Return [X, Y] of the center of cell containing provided text 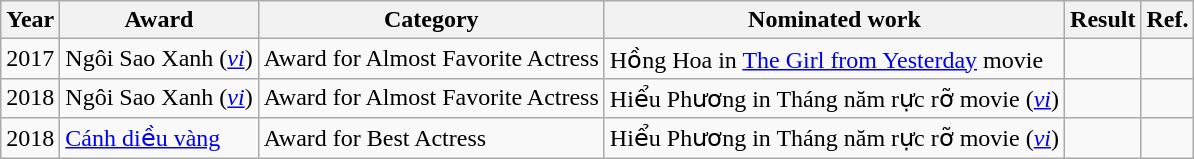
2017 [30, 59]
Hồng Hoa in The Girl from Yesterday movie [834, 59]
Year [30, 20]
Award [159, 20]
Cánh diều vàng [159, 138]
Nominated work [834, 20]
Award for Best Actress [431, 138]
Category [431, 20]
Ref. [1168, 20]
Result [1103, 20]
